Determine the (X, Y) coordinate at the center of the cell enclosing the given text.  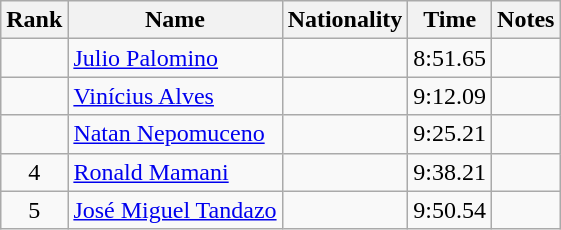
9:38.21 (450, 172)
Time (450, 20)
8:51.65 (450, 58)
9:12.09 (450, 96)
Name (175, 20)
Notes (526, 20)
Julio Palomino (175, 58)
Rank (34, 20)
José Miguel Tandazo (175, 210)
Natan Nepomuceno (175, 134)
Vinícius Alves (175, 96)
Ronald Mamani (175, 172)
Nationality (345, 20)
4 (34, 172)
9:50.54 (450, 210)
9:25.21 (450, 134)
5 (34, 210)
